Capture the cell that displays the provided text and extract its [X, Y] central coordinate. 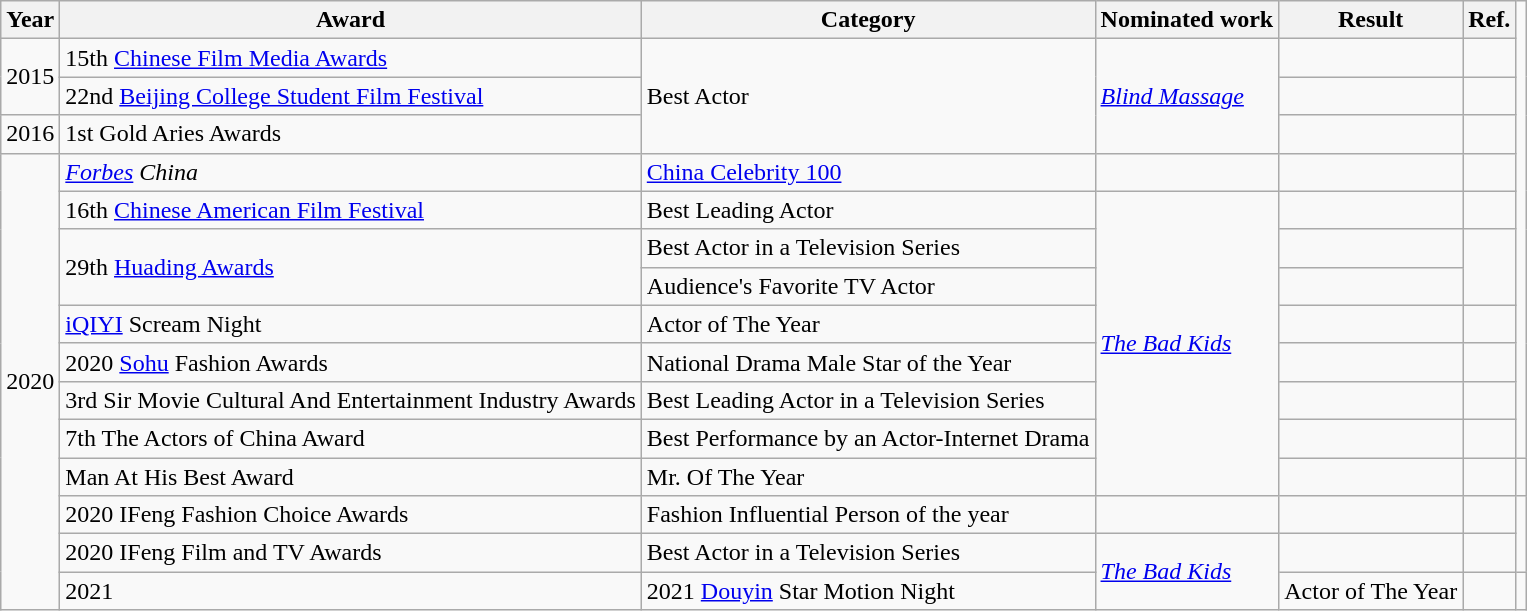
Ref. [1490, 20]
7th The Actors of China Award [350, 438]
2020 [30, 382]
Blind Massage [1187, 96]
Result [1371, 20]
22nd Beijing College Student Film Festival [350, 96]
2016 [30, 134]
Best Actor [868, 96]
Award [350, 20]
2021 Douyin Star Motion Night [868, 591]
Category [868, 20]
Forbes China [350, 172]
Best Leading Actor [868, 210]
2020 IFeng Fashion Choice Awards [350, 515]
Man At His Best Award [350, 477]
iQIYI Scream Night [350, 324]
National Drama Male Star of the Year [868, 362]
29th Huading Awards [350, 267]
2021 [350, 591]
2020 IFeng Film and TV Awards [350, 553]
2020 Sohu Fashion Awards [350, 362]
Best Performance by an Actor-Internet Drama [868, 438]
Year [30, 20]
15th Chinese Film Media Awards [350, 58]
Audience's Favorite TV Actor [868, 286]
China Celebrity 100 [868, 172]
Best Leading Actor in a Television Series [868, 400]
1st Gold Aries Awards [350, 134]
16th Chinese American Film Festival [350, 210]
2015 [30, 77]
Mr. Of The Year [868, 477]
Fashion Influential Person of the year [868, 515]
3rd Sir Movie Cultural And Entertainment Industry Awards [350, 400]
Nominated work [1187, 20]
